Detect which cell encompasses the target text, then output its [X, Y] center coordinate. 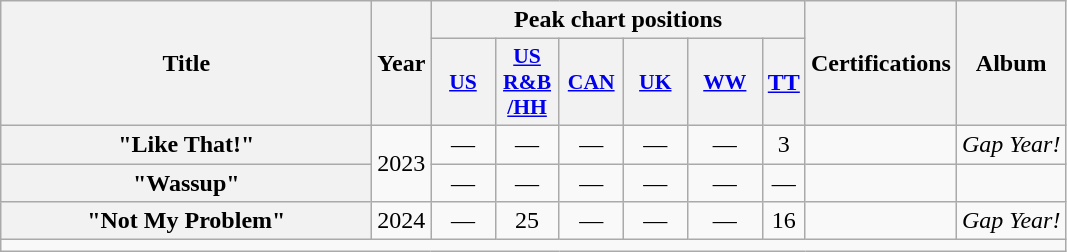
TT [784, 82]
2024 [402, 221]
Peak chart positions [618, 20]
16 [784, 221]
UK [655, 82]
"Wassup" [186, 183]
Year [402, 64]
US [463, 82]
Title [186, 64]
2023 [402, 163]
25 [527, 221]
USR&B /HH [527, 82]
CAN [591, 82]
"Not My Problem" [186, 221]
Certifications [880, 64]
WW [724, 82]
3 [784, 144]
Album [1011, 64]
"Like That!" [186, 144]
